Identify which cell holds the provided text, then report its [X, Y] central coordinate. 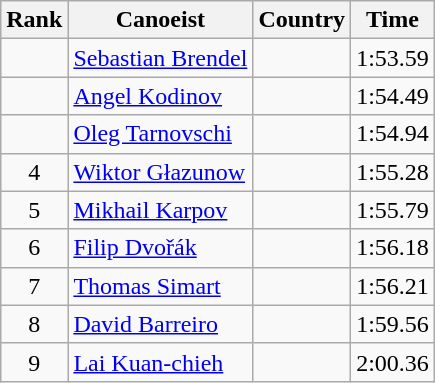
1:59.56 [393, 324]
1:56.18 [393, 248]
Oleg Tarnovschi [160, 134]
David Barreiro [160, 324]
Filip Dvořák [160, 248]
Sebastian Brendel [160, 58]
8 [34, 324]
1:54.49 [393, 96]
Country [302, 20]
Wiktor Głazunow [160, 172]
7 [34, 286]
Lai Kuan-chieh [160, 362]
Rank [34, 20]
1:53.59 [393, 58]
9 [34, 362]
2:00.36 [393, 362]
1:55.79 [393, 210]
Canoeist [160, 20]
4 [34, 172]
Thomas Simart [160, 286]
1:54.94 [393, 134]
Angel Kodinov [160, 96]
Mikhail Karpov [160, 210]
5 [34, 210]
1:56.21 [393, 286]
6 [34, 248]
Time [393, 20]
1:55.28 [393, 172]
